From the cell containing the given text, extract its center point as (X, Y) coordinate. 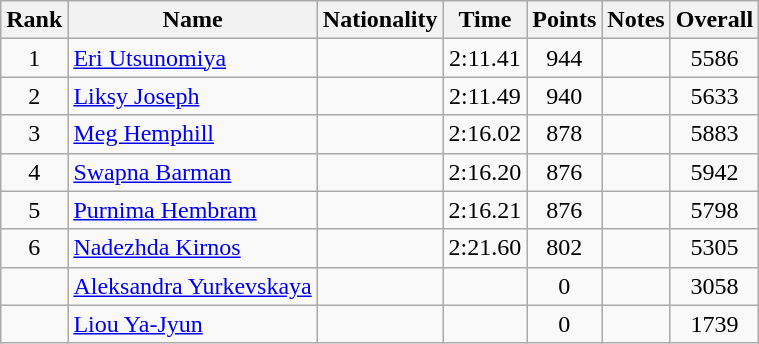
5305 (714, 248)
5 (34, 210)
Liksy Joseph (192, 96)
944 (564, 58)
Aleksandra Yurkevskaya (192, 286)
2:11.41 (485, 58)
4 (34, 172)
878 (564, 134)
2:16.20 (485, 172)
Nationality (380, 20)
6 (34, 248)
2:11.49 (485, 96)
3 (34, 134)
Notes (636, 20)
Name (192, 20)
2 (34, 96)
2:16.21 (485, 210)
Nadezhda Kirnos (192, 248)
Eri Utsunomiya (192, 58)
5798 (714, 210)
Rank (34, 20)
5633 (714, 96)
Purnima Hembram (192, 210)
1739 (714, 324)
Meg Hemphill (192, 134)
802 (564, 248)
940 (564, 96)
2:16.02 (485, 134)
3058 (714, 286)
5942 (714, 172)
1 (34, 58)
Overall (714, 20)
Points (564, 20)
Liou Ya-Jyun (192, 324)
2:21.60 (485, 248)
Time (485, 20)
Swapna Barman (192, 172)
5883 (714, 134)
5586 (714, 58)
